Output the [X, Y] coordinate of the center of the cell containing the given text.  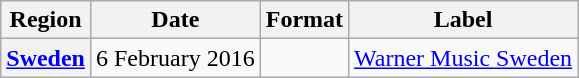
Region [46, 20]
Format [304, 20]
Warner Music Sweden [464, 58]
Sweden [46, 58]
6 February 2016 [175, 58]
Label [464, 20]
Date [175, 20]
